From the cell containing the given text, extract its center point as [x, y] coordinate. 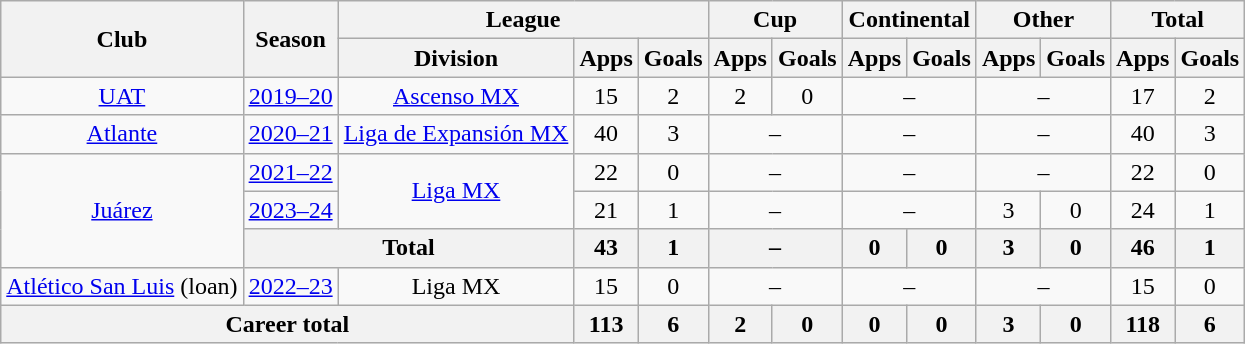
Ascenso MX [456, 96]
Club [122, 39]
Division [456, 58]
UAT [122, 96]
2020–21 [290, 134]
21 [606, 210]
Cup [775, 20]
Other [1043, 20]
2022–23 [290, 286]
Continental [909, 20]
46 [1143, 248]
2019–20 [290, 96]
League [523, 20]
43 [606, 248]
Atlético San Luis (loan) [122, 286]
Atlante [122, 134]
Career total [288, 324]
118 [1143, 324]
24 [1143, 210]
2023–24 [290, 210]
17 [1143, 96]
Juárez [122, 210]
2021–22 [290, 172]
Liga de Expansión MX [456, 134]
Season [290, 39]
113 [606, 324]
